Locate the cell with the specified text and output its [x, y] center coordinate. 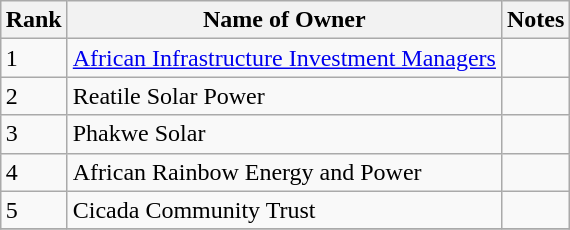
2 [34, 96]
African Rainbow Energy and Power [284, 172]
5 [34, 210]
3 [34, 134]
Notes [535, 20]
1 [34, 58]
African Infrastructure Investment Managers [284, 58]
4 [34, 172]
Name of Owner [284, 20]
Cicada Community Trust [284, 210]
Phakwe Solar [284, 134]
Reatile Solar Power [284, 96]
Rank [34, 20]
